Pinpoint the cell where the given text exists, returning its [X, Y] midpoint coordinate. 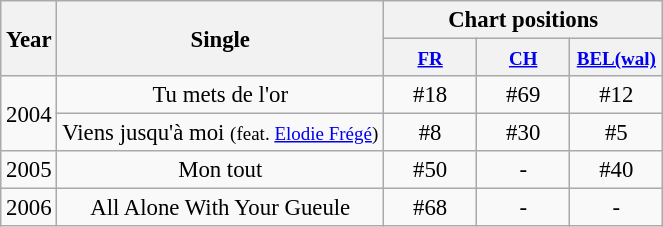
#18 [430, 95]
All Alone With Your Gueule [220, 208]
2006 [29, 208]
#50 [430, 170]
Year [29, 38]
#5 [616, 133]
BEL(wal) [616, 58]
Chart positions [524, 20]
CH [524, 58]
Mon tout [220, 170]
#30 [524, 133]
Tu mets de l'or [220, 95]
FR [430, 58]
#12 [616, 95]
Single [220, 38]
2004 [29, 114]
#8 [430, 133]
#68 [430, 208]
#69 [524, 95]
Viens jusqu'à moi (feat. Elodie Frégé) [220, 133]
2005 [29, 170]
#40 [616, 170]
